Search for the cell housing the specified text and yield its (x, y) center coordinate. 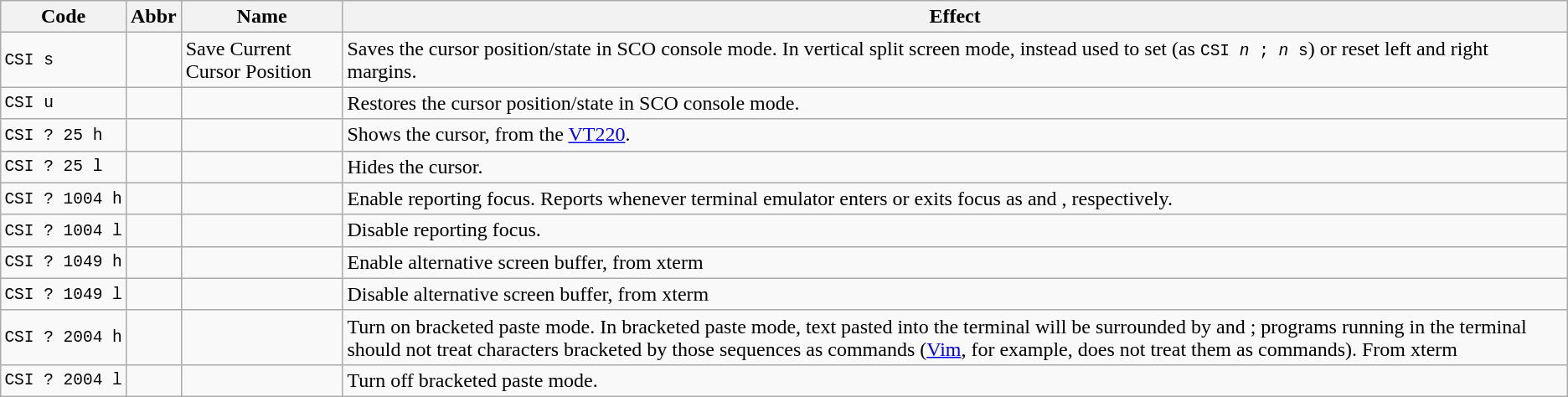
Effect (955, 17)
CSI ? 1004 h (64, 198)
Shows the cursor, from the VT220. (955, 135)
Disable alternative screen buffer, from xterm (955, 294)
Enable reporting focus. Reports whenever terminal emulator enters or exits focus as and , respectively. (955, 198)
Save Current Cursor Position (261, 60)
Code (64, 17)
CSI ? 2004 l (64, 380)
CSI s (64, 60)
Restores the cursor position/state in SCO console mode. (955, 103)
CSI ? 1049 l (64, 294)
CSI ? 25 h (64, 135)
CSI ? 2004 h (64, 337)
CSI ? 1049 h (64, 262)
Disable reporting focus. (955, 230)
CSI ? 1004 l (64, 230)
Enable alternative screen buffer, from xterm (955, 262)
Turn off bracketed paste mode. (955, 380)
Abbr (153, 17)
CSI u (64, 103)
Hides the cursor. (955, 167)
CSI ? 25 l (64, 167)
Name (261, 17)
